Detect which cell encompasses the target text, then output its (X, Y) center coordinate. 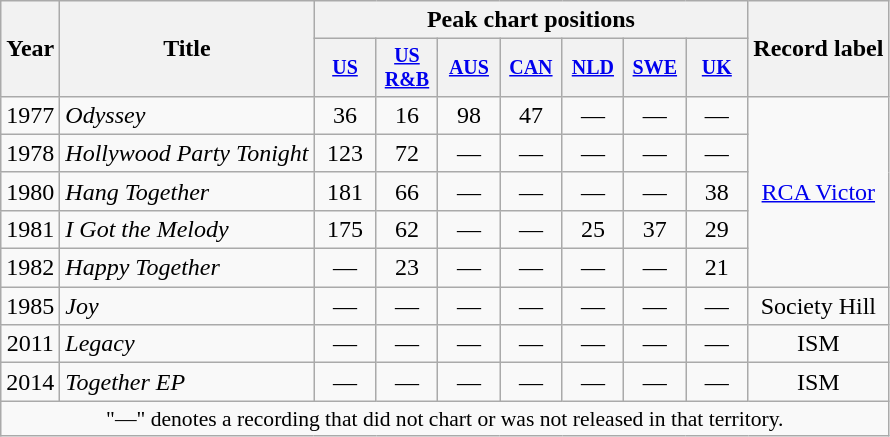
Hang Together (187, 191)
SWE (655, 68)
62 (407, 229)
Hollywood Party Tonight (187, 153)
2011 (30, 344)
RCA Victor (818, 191)
Happy Together (187, 268)
1978 (30, 153)
Joy (187, 306)
Record label (818, 49)
1985 (30, 306)
1977 (30, 115)
AUS (469, 68)
Title (187, 49)
USR&B (407, 68)
21 (717, 268)
US (345, 68)
Together EP (187, 382)
Society Hill (818, 306)
1980 (30, 191)
181 (345, 191)
2014 (30, 382)
1981 (30, 229)
1982 (30, 268)
29 (717, 229)
36 (345, 115)
Peak chart positions (531, 20)
UK (717, 68)
Odyssey (187, 115)
72 (407, 153)
NLD (593, 68)
37 (655, 229)
CAN (531, 68)
175 (345, 229)
38 (717, 191)
98 (469, 115)
123 (345, 153)
Year (30, 49)
25 (593, 229)
47 (531, 115)
23 (407, 268)
16 (407, 115)
Legacy (187, 344)
"—" denotes a recording that did not chart or was not released in that territory. (445, 419)
66 (407, 191)
I Got the Melody (187, 229)
